Locate the cell with the specified text and output its [X, Y] center coordinate. 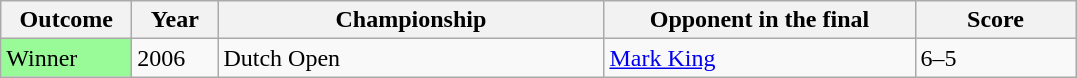
Score [996, 20]
Opponent in the final [760, 20]
Mark King [760, 58]
Championship [411, 20]
2006 [175, 58]
Winner [66, 58]
Year [175, 20]
Dutch Open [411, 58]
Outcome [66, 20]
6–5 [996, 58]
